For the text-containing cell, return its midpoint in (x, y) coordinate format. 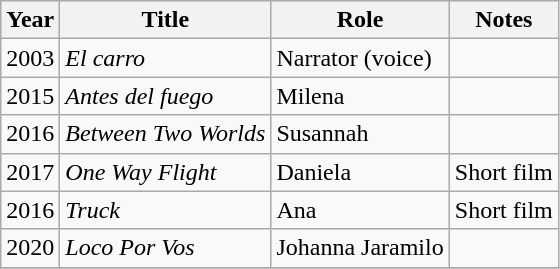
2017 (30, 172)
Title (166, 20)
Year (30, 20)
Susannah (360, 134)
2020 (30, 248)
2003 (30, 58)
Truck (166, 210)
Loco Por Vos (166, 248)
Ana (360, 210)
Notes (504, 20)
Johanna Jaramilo (360, 248)
2015 (30, 96)
Daniela (360, 172)
One Way Flight (166, 172)
Milena (360, 96)
Narrator (voice) (360, 58)
Between Two Worlds (166, 134)
El carro (166, 58)
Role (360, 20)
Antes del fuego (166, 96)
